From the cell containing the given text, extract its center point as (x, y) coordinate. 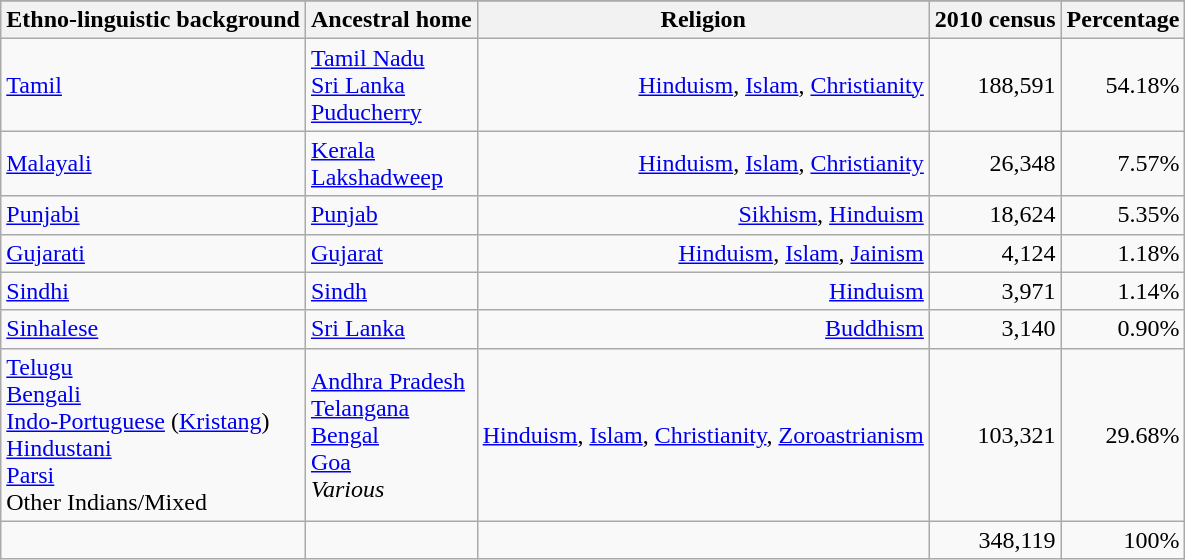
29.68% (1123, 434)
Ethno-linguistic background (154, 20)
3,140 (995, 329)
2010 census (995, 20)
188,591 (995, 85)
100% (1123, 540)
Hinduism, Islam, Christianity, Zoroastrianism (703, 434)
Telugu Bengali Indo-Portuguese (Kristang) Hindustani Parsi Other Indians/Mixed (154, 434)
348,119 (995, 540)
26,348 (995, 164)
5.35% (1123, 215)
3,971 (995, 291)
Hinduism, Islam, Jainism (703, 253)
Gujarat (391, 253)
Sindh (391, 291)
Hinduism (703, 291)
54.18% (1123, 85)
Buddhism (703, 329)
Sinhalese (154, 329)
Religion (703, 20)
Andhra Pradesh Telangana Bengal Goa Various (391, 434)
Punjab (391, 215)
Sindhi (154, 291)
1.18% (1123, 253)
Kerala Lakshadweep (391, 164)
18,624 (995, 215)
0.90% (1123, 329)
4,124 (995, 253)
1.14% (1123, 291)
Percentage (1123, 20)
Sikhism, Hinduism (703, 215)
Tamil Nadu Sri Lanka Puducherry (391, 85)
103,321 (995, 434)
Gujarati (154, 253)
Malayali (154, 164)
Punjabi (154, 215)
7.57% (1123, 164)
Ancestral home (391, 20)
Sri Lanka (391, 329)
Tamil (154, 85)
